Detect which cell encompasses the target text, then output its [x, y] center coordinate. 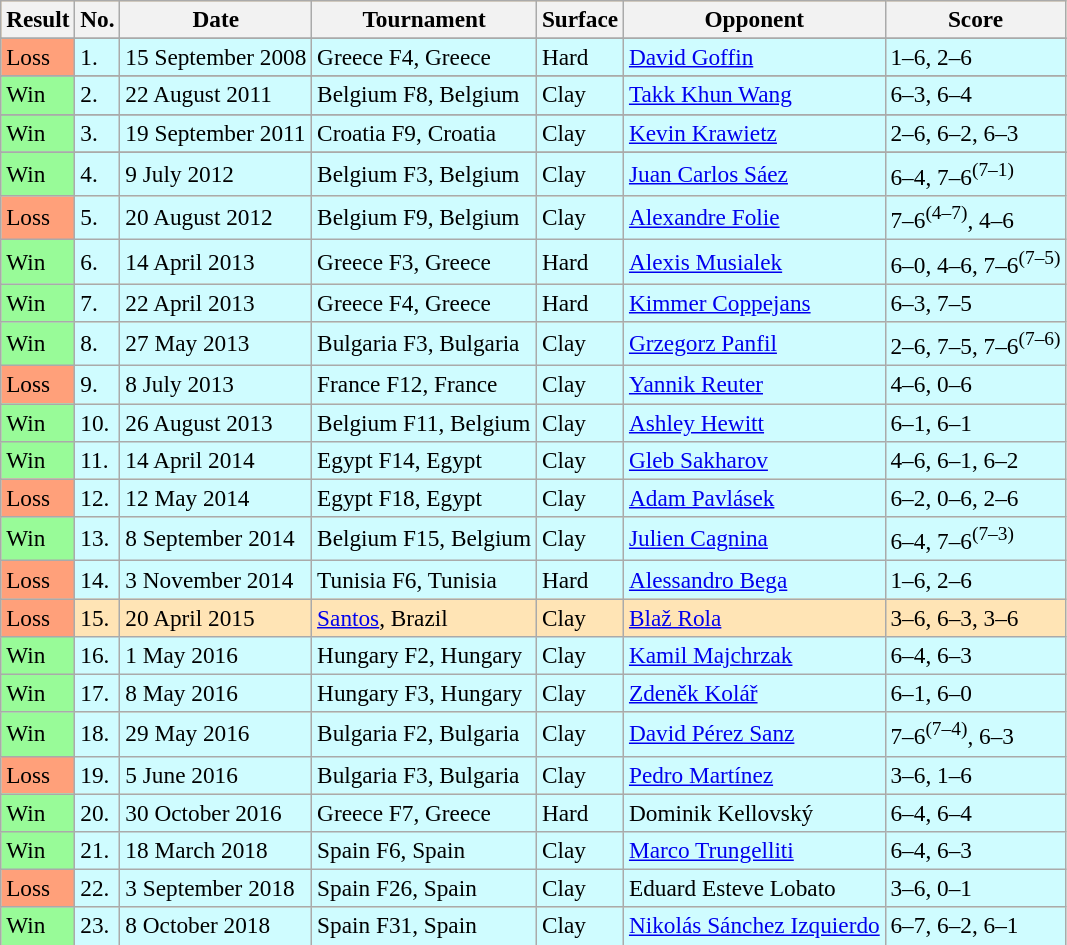
Nikolás Sánchez Izquierdo [755, 926]
6–4, 7–6(7–1) [976, 173]
Alexis Musialek [755, 261]
Kimmer Coppejans [755, 303]
Result [38, 19]
Greece F3, Greece [424, 261]
2. [98, 95]
Grzegorz Panfil [755, 343]
Belgium F8, Belgium [424, 95]
Kamil Majchrzak [755, 655]
Opponent [755, 19]
8. [98, 343]
Eduard Esteve Lobato [755, 888]
Julien Cagnina [755, 538]
David Goffin [755, 57]
8 September 2014 [216, 538]
Croatia F9, Croatia [424, 133]
18 March 2018 [216, 850]
18. [98, 734]
David Pérez Sanz [755, 734]
23. [98, 926]
Yannik Reuter [755, 384]
No. [98, 19]
4–6, 6–1, 6–2 [976, 460]
3–6, 0–1 [976, 888]
7. [98, 303]
Juan Carlos Sáez [755, 173]
6–0, 4–6, 7–6(7–5) [976, 261]
16. [98, 655]
Ashley Hewitt [755, 422]
6–3, 6–4 [976, 95]
1 May 2016 [216, 655]
6. [98, 261]
Alessandro Bega [755, 579]
5. [98, 217]
5 June 2016 [216, 775]
19. [98, 775]
22 August 2011 [216, 95]
14 April 2013 [216, 261]
7–6(7–4), 6–3 [976, 734]
4. [98, 173]
1. [98, 57]
Greece F7, Greece [424, 812]
Hungary F3, Hungary [424, 693]
20 August 2012 [216, 217]
Kevin Krawietz [755, 133]
3–6, 6–3, 3–6 [976, 617]
9. [98, 384]
30 October 2016 [216, 812]
20. [98, 812]
Spain F6, Spain [424, 850]
6–7, 6–2, 6–1 [976, 926]
6–1, 6–0 [976, 693]
Takk Khun Wang [755, 95]
22 April 2013 [216, 303]
2–6, 7–5, 7–6(7–6) [976, 343]
Date [216, 19]
Spain F31, Spain [424, 926]
27 May 2013 [216, 343]
29 May 2016 [216, 734]
19 September 2011 [216, 133]
8 July 2013 [216, 384]
21. [98, 850]
3–6, 1–6 [976, 775]
Santos, Brazil [424, 617]
Dominik Kellovský [755, 812]
Tournament [424, 19]
France F12, France [424, 384]
Alexandre Folie [755, 217]
8 May 2016 [216, 693]
Marco Trungelliti [755, 850]
26 August 2013 [216, 422]
Belgium F9, Belgium [424, 217]
11. [98, 460]
6–1, 6–1 [976, 422]
Score [976, 19]
Spain F26, Spain [424, 888]
Hungary F2, Hungary [424, 655]
Belgium F15, Belgium [424, 538]
13. [98, 538]
6–2, 0–6, 2–6 [976, 498]
6–3, 7–5 [976, 303]
2–6, 6–2, 6–3 [976, 133]
3. [98, 133]
22. [98, 888]
15. [98, 617]
9 July 2012 [216, 173]
12. [98, 498]
6–4, 6–4 [976, 812]
4–6, 0–6 [976, 384]
Pedro Martínez [755, 775]
12 May 2014 [216, 498]
Belgium F3, Belgium [424, 173]
3 September 2018 [216, 888]
15 September 2008 [216, 57]
7–6(4–7), 4–6 [976, 217]
Adam Pavlásek [755, 498]
14. [98, 579]
Blaž Rola [755, 617]
Gleb Sakharov [755, 460]
Bulgaria F2, Bulgaria [424, 734]
6–4, 7–6(7–3) [976, 538]
14 April 2014 [216, 460]
3 November 2014 [216, 579]
Egypt F18, Egypt [424, 498]
10. [98, 422]
Egypt F14, Egypt [424, 460]
20 April 2015 [216, 617]
Surface [580, 19]
8 October 2018 [216, 926]
17. [98, 693]
Belgium F11, Belgium [424, 422]
Zdeněk Kolář [755, 693]
Tunisia F6, Tunisia [424, 579]
